From the cell containing the given text, extract its center point as [X, Y] coordinate. 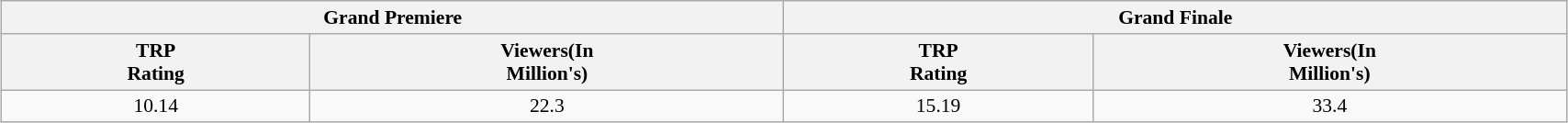
22.3 [547, 106]
15.19 [938, 106]
33.4 [1329, 106]
Grand Finale [1175, 17]
10.14 [156, 106]
Grand Premiere [393, 17]
